Output the [X, Y] coordinate of the center of the cell containing the given text.  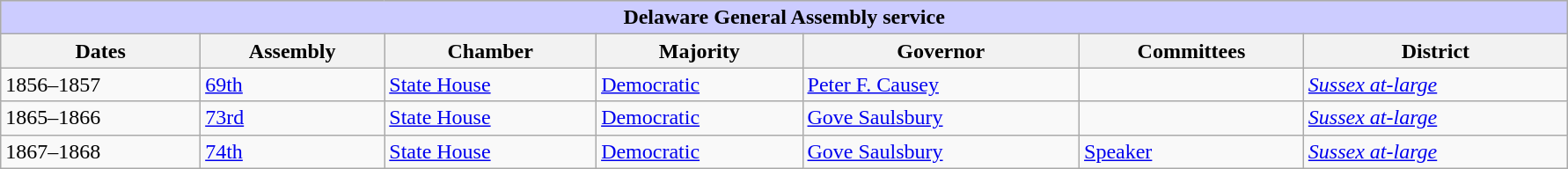
Chamber [491, 51]
Speaker [1191, 151]
Committees [1191, 51]
69th [292, 84]
1856–1857 [100, 84]
Delaware General Assembly service [785, 18]
District [1435, 51]
73rd [292, 118]
Dates [100, 51]
74th [292, 151]
1867–1868 [100, 151]
Peter F. Causey [942, 84]
Majority [700, 51]
Governor [942, 51]
Assembly [292, 51]
1865–1866 [100, 118]
